Return [x, y] of the center of cell containing provided text 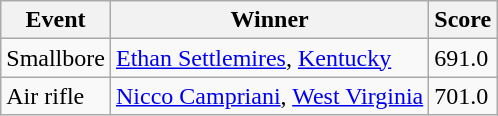
Smallbore [56, 58]
Event [56, 20]
701.0 [463, 96]
691.0 [463, 58]
Air rifle [56, 96]
Ethan Settlemires, Kentucky [269, 58]
Winner [269, 20]
Nicco Campriani, West Virginia [269, 96]
Score [463, 20]
